Return [x, y] of the center of cell containing provided text 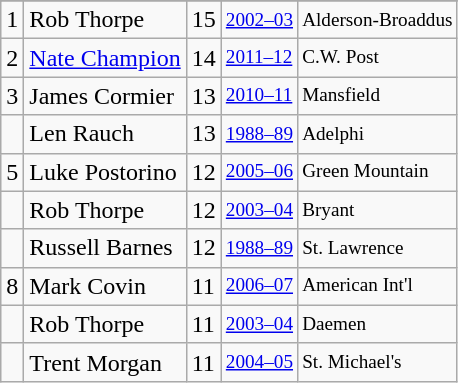
Trent Morgan [105, 362]
Russell Barnes [105, 248]
Bryant [378, 210]
St. Lawrence [378, 248]
8 [12, 286]
2004–05 [259, 362]
2005–06 [259, 172]
2010–11 [259, 96]
Adelphi [378, 134]
2011–12 [259, 58]
2 [12, 58]
James Cormier [105, 96]
St. Michael's [378, 362]
Daemen [378, 324]
2002–03 [259, 20]
Mark Covin [105, 286]
Nate Champion [105, 58]
14 [204, 58]
American Int'l [378, 286]
2006–07 [259, 286]
Green Mountain [378, 172]
Luke Postorino [105, 172]
5 [12, 172]
Alderson-Broaddus [378, 20]
1 [12, 20]
C.W. Post [378, 58]
Mansfield [378, 96]
15 [204, 20]
Len Rauch [105, 134]
3 [12, 96]
